Search for the cell housing the specified text and yield its (x, y) center coordinate. 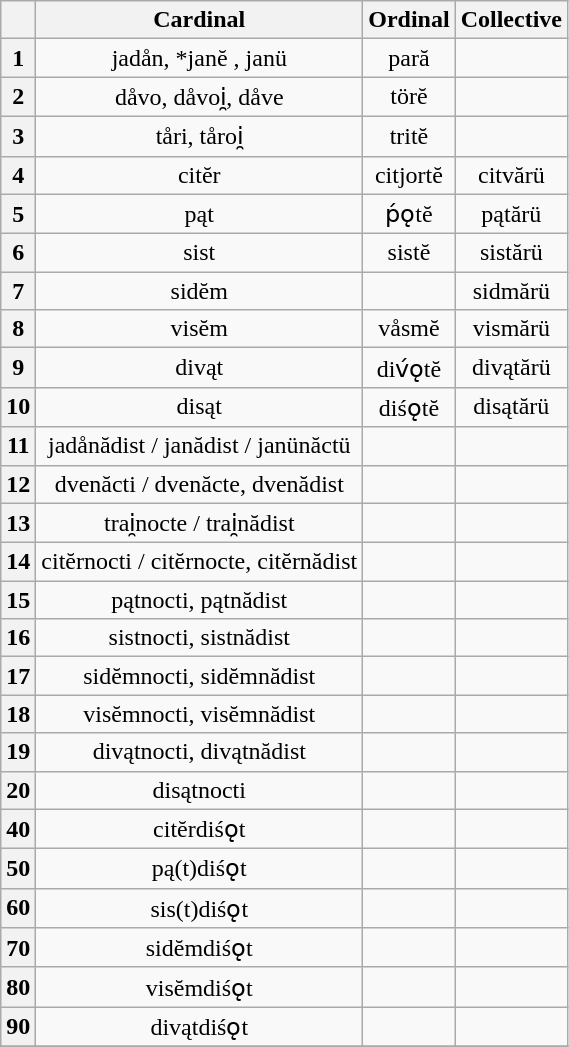
törĕ (409, 97)
5 (18, 214)
15 (18, 600)
12 (18, 484)
citĕr (200, 175)
sist (200, 253)
sis(t)diśǫt (200, 908)
19 (18, 752)
sidĕm (200, 291)
6 (18, 253)
Cardinal (200, 20)
80 (18, 987)
citjortĕ (409, 175)
disąt (200, 407)
ṕǫtĕ (409, 214)
sidĕmdiśǫt (200, 948)
divątdiśǫt (200, 1027)
divątnocti, divątnădist (200, 752)
pątărü (511, 214)
citvărü (511, 175)
4 (18, 175)
14 (18, 562)
pą(t)diśǫt (200, 869)
11 (18, 446)
visĕm (200, 329)
disątărü (511, 407)
20 (18, 790)
dåvo, dåvoi̯, dåve (200, 97)
90 (18, 1027)
våsmĕ (409, 329)
Ordinal (409, 20)
tåri, tåroi̯ (200, 136)
sistĕ (409, 253)
10 (18, 407)
60 (18, 908)
1 (18, 58)
7 (18, 291)
citĕrnocti / citĕrnocte, citĕrnădist (200, 562)
divąt (200, 368)
18 (18, 714)
pątnocti, pątnădist (200, 600)
trai̯nocte / trai̯nădist (200, 523)
40 (18, 829)
70 (18, 948)
50 (18, 869)
8 (18, 329)
sistărü (511, 253)
jadånădist / janădist / janünăctü (200, 446)
diśǫtĕ (409, 407)
dvenăcti / dvenăcte, dvenădist (200, 484)
2 (18, 97)
tritĕ (409, 136)
pąt (200, 214)
divątărü (511, 368)
9 (18, 368)
16 (18, 638)
visĕmnocti, visĕmnădist (200, 714)
3 (18, 136)
17 (18, 676)
sidĕmnocti, sidĕmnădist (200, 676)
citĕrdiśǫt (200, 829)
visĕmdiśǫt (200, 987)
jadån, *janĕ , janü (200, 58)
13 (18, 523)
disątnocti (200, 790)
sistnocti, sistnădist (200, 638)
pară (409, 58)
vismărü (511, 329)
Collective (511, 20)
sidmărü (511, 291)
div́ǫtĕ (409, 368)
